Locate the cell with the specified text and output its [X, Y] center coordinate. 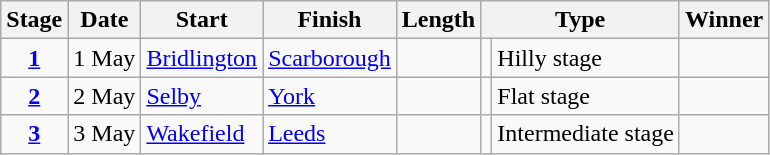
3 [34, 134]
2 [34, 96]
York [330, 96]
Scarborough [330, 58]
1 [34, 58]
Flat stage [586, 96]
Type [580, 20]
Leeds [330, 134]
Hilly stage [586, 58]
Finish [330, 20]
Bridlington [202, 58]
Winner [724, 20]
1 May [104, 58]
Selby [202, 96]
Date [104, 20]
3 May [104, 134]
Length [438, 20]
Start [202, 20]
2 May [104, 96]
Wakefield [202, 134]
Stage [34, 20]
Intermediate stage [586, 134]
